Output the [X, Y] coordinate of the center of the cell containing the given text.  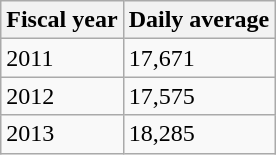
2012 [62, 96]
Daily average [199, 20]
18,285 [199, 134]
2011 [62, 58]
17,671 [199, 58]
2013 [62, 134]
17,575 [199, 96]
Fiscal year [62, 20]
